Output the (X, Y) coordinate of the center of the cell containing the given text.  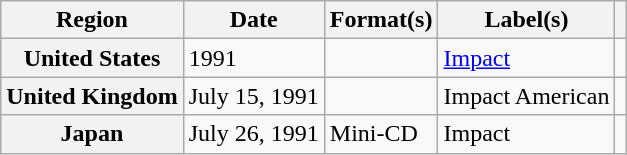
United Kingdom (92, 96)
Format(s) (381, 20)
Date (254, 20)
Label(s) (526, 20)
July 26, 1991 (254, 134)
July 15, 1991 (254, 96)
1991 (254, 58)
Mini-CD (381, 134)
United States (92, 58)
Region (92, 20)
Impact American (526, 96)
Japan (92, 134)
